Capture the cell that displays the provided text and extract its (X, Y) central coordinate. 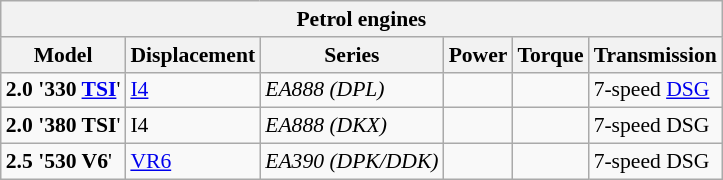
EA390 (DPK/DDK) (352, 162)
Transmission (656, 55)
Displacement (192, 55)
VR6 (192, 162)
2.0 '330 TSI' (64, 90)
Power (478, 55)
2.5 '530 V6' (64, 162)
EA888 (DPL) (352, 90)
2.0 '380 TSI' (64, 126)
Torque (550, 55)
Petrol engines (362, 19)
Model (64, 55)
EA888 (DKX) (352, 126)
Series (352, 55)
